Return (X, Y) of the center of cell containing provided text 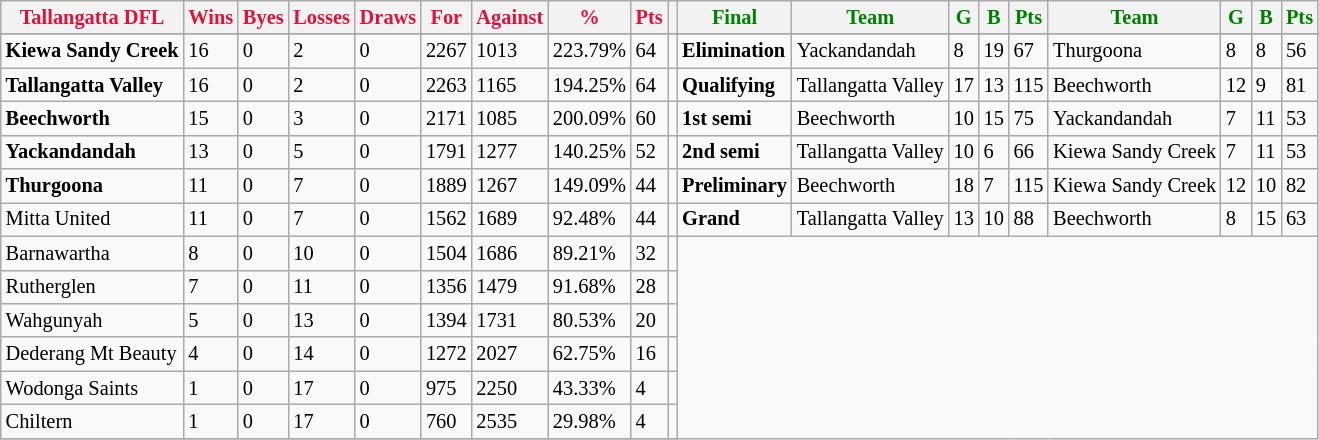
1165 (510, 85)
1013 (510, 51)
75 (1028, 118)
Barnawartha (92, 253)
Rutherglen (92, 287)
200.09% (590, 118)
63 (1300, 219)
Draws (388, 17)
9 (1266, 85)
Wodonga Saints (92, 388)
29.98% (590, 421)
Dederang Mt Beauty (92, 354)
1504 (446, 253)
1686 (510, 253)
1889 (446, 186)
140.25% (590, 152)
2535 (510, 421)
62.75% (590, 354)
Final (734, 17)
14 (321, 354)
Wins (210, 17)
1272 (446, 354)
1267 (510, 186)
194.25% (590, 85)
66 (1028, 152)
For (446, 17)
91.68% (590, 287)
Elimination (734, 51)
1277 (510, 152)
56 (1300, 51)
2267 (446, 51)
Qualifying (734, 85)
1791 (446, 152)
Preliminary (734, 186)
1731 (510, 320)
Mitta United (92, 219)
82 (1300, 186)
1356 (446, 287)
1562 (446, 219)
1479 (510, 287)
149.09% (590, 186)
20 (650, 320)
975 (446, 388)
Byes (263, 17)
60 (650, 118)
2nd semi (734, 152)
% (590, 17)
2263 (446, 85)
28 (650, 287)
1st semi (734, 118)
Wahgunyah (92, 320)
88 (1028, 219)
89.21% (590, 253)
18 (964, 186)
760 (446, 421)
1085 (510, 118)
81 (1300, 85)
2027 (510, 354)
Chiltern (92, 421)
43.33% (590, 388)
52 (650, 152)
1394 (446, 320)
Grand (734, 219)
Tallangatta DFL (92, 17)
6 (994, 152)
32 (650, 253)
92.48% (590, 219)
2250 (510, 388)
19 (994, 51)
Losses (321, 17)
223.79% (590, 51)
2171 (446, 118)
1689 (510, 219)
Against (510, 17)
3 (321, 118)
80.53% (590, 320)
67 (1028, 51)
